Pinpoint the cell where the given text exists, returning its (X, Y) midpoint coordinate. 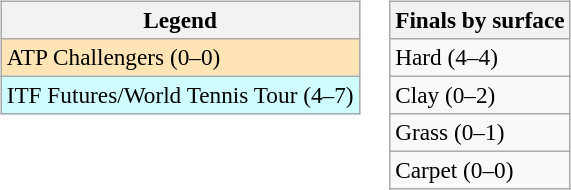
Carpet (0–0) (480, 171)
Finals by surface (480, 20)
Legend (180, 20)
ITF Futures/World Tennis Tour (4–7) (180, 95)
Grass (0–1) (480, 133)
Clay (0–2) (480, 95)
Hard (4–4) (480, 57)
ATP Challengers (0–0) (180, 57)
